Find where the given text appears and provide that cell's center as (X, Y) coordinate. 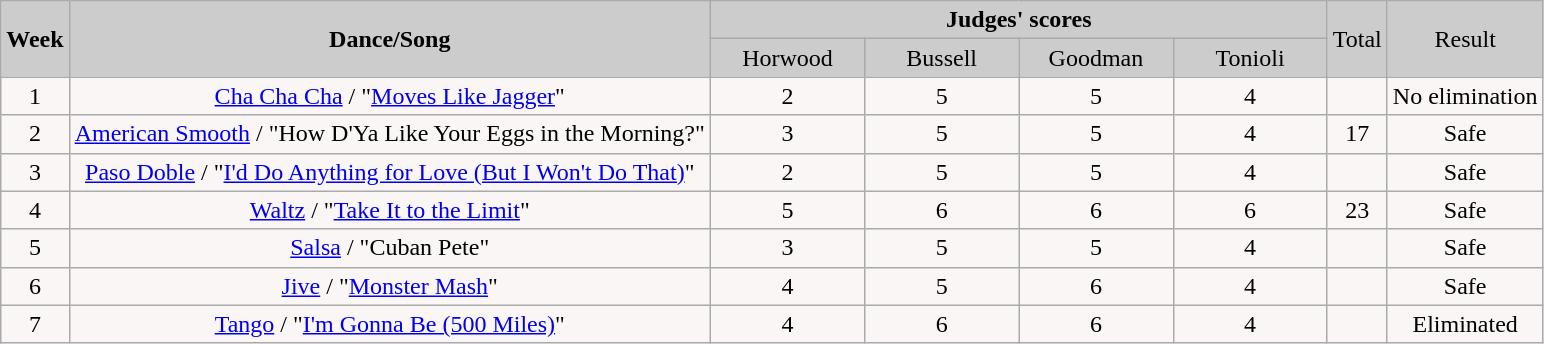
American Smooth / "How D'Ya Like Your Eggs in the Morning?" (390, 134)
23 (1357, 210)
Judges' scores (1018, 20)
Waltz / "Take It to the Limit" (390, 210)
1 (35, 96)
No elimination (1465, 96)
Tonioli (1250, 58)
Horwood (787, 58)
Dance/Song (390, 39)
7 (35, 324)
Result (1465, 39)
Tango / "I'm Gonna Be (500 Miles)" (390, 324)
Paso Doble / "I'd Do Anything for Love (But I Won't Do That)" (390, 172)
Week (35, 39)
Bussell (942, 58)
Jive / "Monster Mash" (390, 286)
Eliminated (1465, 324)
Total (1357, 39)
Salsa / "Cuban Pete" (390, 248)
Goodman (1096, 58)
17 (1357, 134)
Cha Cha Cha / "Moves Like Jagger" (390, 96)
